Return [X, Y] of the center of cell containing provided text 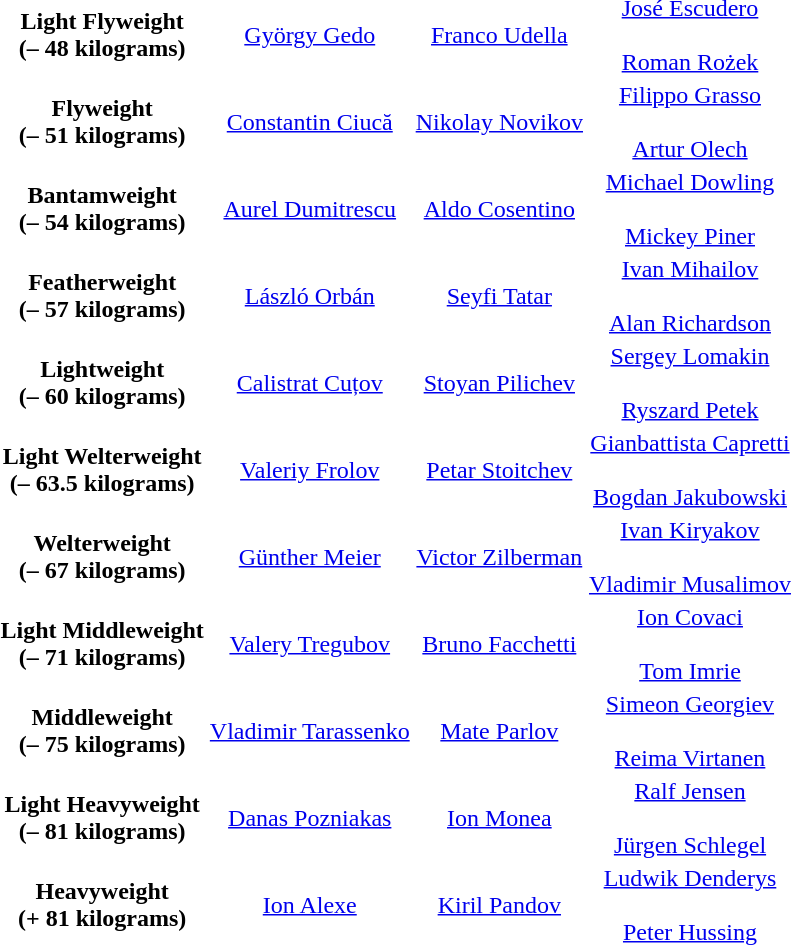
Mate Parlov [499, 731]
Seyfi Tatar [499, 296]
Constantin Ciucă [310, 122]
Victor Zilberman [499, 557]
Aldo Cosentino [499, 209]
Danas Pozniakas [310, 818]
Valery Tregubov [310, 644]
Nikolay Novikov [499, 122]
László Orbán [310, 296]
Bruno Facchetti [499, 644]
Stoyan Pilichev [499, 383]
Petar Stoitchev [499, 470]
Valeriy Frolov [310, 470]
Vladimir Tarassenko [310, 731]
Aurel Dumitrescu [310, 209]
Günther Meier [310, 557]
Ion Monea [499, 818]
Calistrat Cuțov [310, 383]
